Pinpoint the cell where the given text exists, returning its (X, Y) midpoint coordinate. 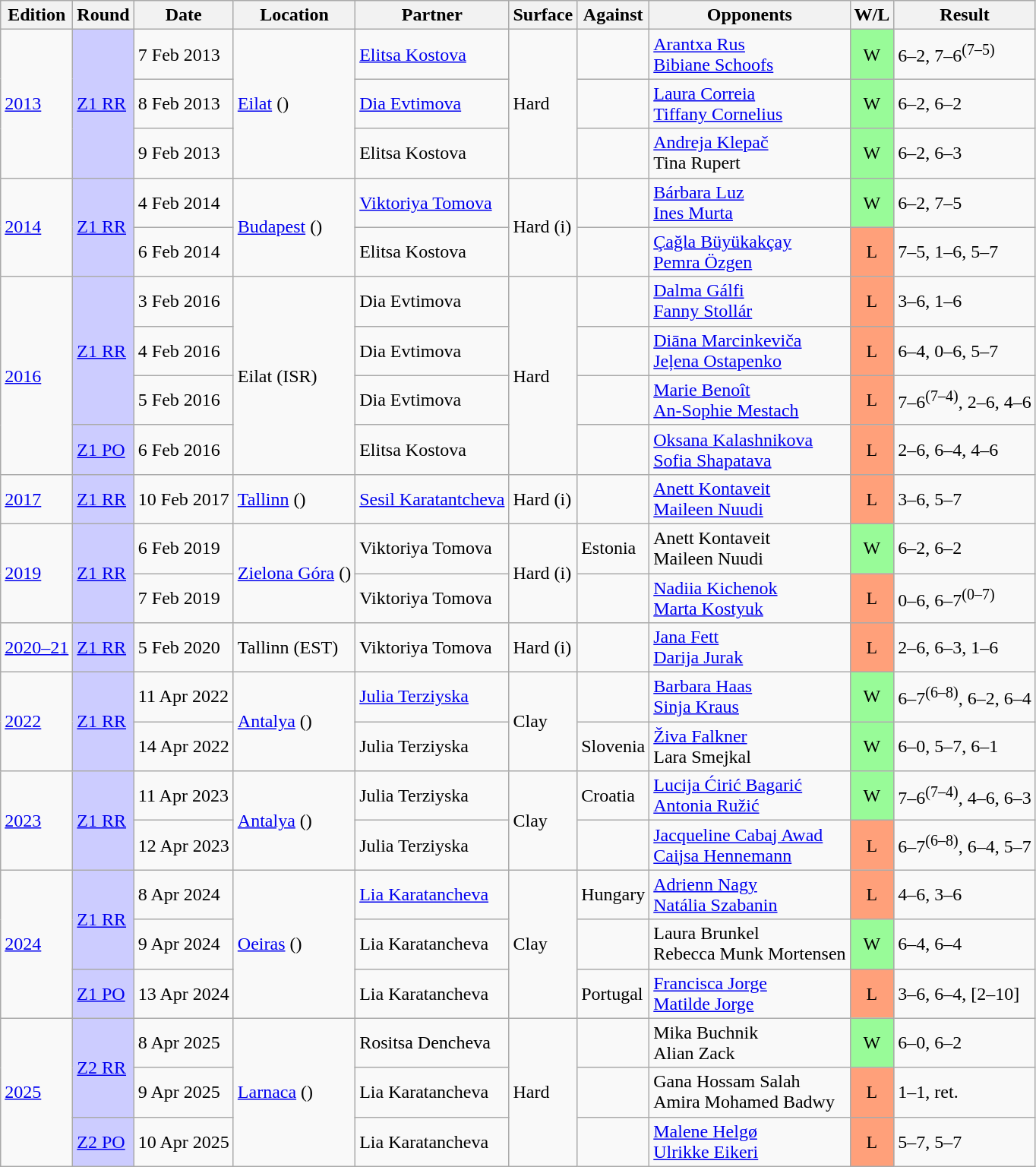
6–4, 6–4 (965, 944)
Oeiras () (294, 944)
Laura Brunkel Rebecca Munk Mortensen (750, 944)
11 Apr 2022 (184, 697)
2019 (36, 573)
Against (614, 15)
6 Feb 2019 (184, 549)
Nadiia Kichenok Marta Kostyuk (750, 597)
Croatia (614, 796)
6–2, 6–3 (965, 153)
Round (103, 15)
Barbara Haas Sinja Kraus (750, 697)
Opponents (750, 15)
5–7, 5–7 (965, 1141)
6–4, 0–6, 5–7 (965, 351)
2017 (36, 498)
Francisca Jorge Matilde Jorge (750, 994)
Slovenia (614, 746)
7–6(7–4), 4–6, 6–3 (965, 796)
7–6(7–4), 2–6, 4–6 (965, 400)
6 Feb 2016 (184, 450)
Diāna Marcinkeviča Jeļena Ostapenko (750, 351)
Laura Correia Tiffany Cornelius (750, 103)
7–5, 1–6, 5–7 (965, 252)
14 Apr 2022 (184, 746)
Lucija Ćirić Bagarić Antonia Ružić (750, 796)
Larnaca () (294, 1093)
2–6, 6–4, 4–6 (965, 450)
2023 (36, 821)
Eilat (ISR) (294, 375)
Location (294, 15)
Tallinn () (294, 498)
3–6, 6–4, [2–10] (965, 994)
9 Apr 2024 (184, 944)
2025 (36, 1093)
Estonia (614, 549)
9 Apr 2025 (184, 1093)
Eilat () (294, 103)
2024 (36, 944)
2020–21 (36, 647)
9 Feb 2013 (184, 153)
Result (965, 15)
Jacqueline Cabaj Awad Caijsa Hennemann (750, 845)
2–6, 6–3, 1–6 (965, 647)
3–6, 1–6 (965, 301)
Dalma Gálfi Fanny Stollár (750, 301)
Mika Buchnik Alian Zack (750, 1042)
2016 (36, 375)
8 Apr 2025 (184, 1042)
Z2 PO (103, 1141)
Z2 RR (103, 1067)
Jana Fett Darija Jurak (750, 647)
8 Feb 2013 (184, 103)
2014 (36, 227)
6–2, 7–6(7–5) (965, 55)
2022 (36, 722)
Živa Falkner Lara Smejkal (750, 746)
10 Feb 2017 (184, 498)
Edition (36, 15)
Portugal (614, 994)
Adrienn Nagy Natália Szabanin (750, 895)
13 Apr 2024 (184, 994)
4–6, 3–6 (965, 895)
6–7(6–8), 6–2, 6–4 (965, 697)
Surface (543, 15)
Partner (432, 15)
5 Feb 2016 (184, 400)
1–1, ret. (965, 1093)
11 Apr 2023 (184, 796)
6 Feb 2014 (184, 252)
Arantxa Rus Bibiane Schoofs (750, 55)
Zielona Góra () (294, 573)
Marie Benoît An-Sophie Mestach (750, 400)
Hungary (614, 895)
0–6, 6–7(0–7) (965, 597)
Rositsa Dencheva (432, 1042)
10 Apr 2025 (184, 1141)
W/L (872, 15)
7 Feb 2013 (184, 55)
2013 (36, 103)
Date (184, 15)
Malene Helgø Ulrikke Eikeri (750, 1141)
8 Apr 2024 (184, 895)
Oksana Kalashnikova Sofia Shapatava (750, 450)
5 Feb 2020 (184, 647)
Budapest () (294, 227)
Sesil Karatantcheva (432, 498)
Çağla Büyükakçay Pemra Özgen (750, 252)
Gana Hossam Salah Amira Mohamed Badwy (750, 1093)
12 Apr 2023 (184, 845)
6–7(6–8), 6–4, 5–7 (965, 845)
6–0, 6–2 (965, 1042)
Bárbara Luz Ines Murta (750, 202)
4 Feb 2016 (184, 351)
7 Feb 2019 (184, 597)
6–0, 5–7, 6–1 (965, 746)
4 Feb 2014 (184, 202)
3–6, 5–7 (965, 498)
6–2, 7–5 (965, 202)
Tallinn (EST) (294, 647)
3 Feb 2016 (184, 301)
Andreja Klepač Tina Rupert (750, 153)
